From the cell containing the given text, extract its center point as (x, y) coordinate. 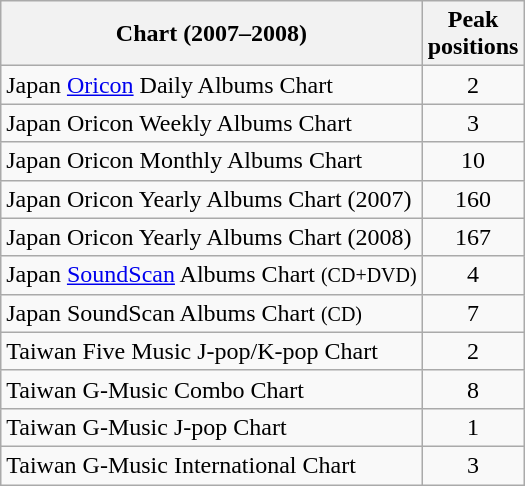
Japan SoundScan Albums Chart (CD+DVD) (212, 275)
Japan Oricon Monthly Albums Chart (212, 161)
Japan Oricon Yearly Albums Chart (2007) (212, 199)
Taiwan Five Music J-pop/K-pop Chart (212, 351)
Japan Oricon Daily Albums Chart (212, 85)
1 (473, 427)
167 (473, 237)
Japan SoundScan Albums Chart (CD) (212, 313)
Peakpositions (473, 34)
Japan Oricon Yearly Albums Chart (2008) (212, 237)
7 (473, 313)
Chart (2007–2008) (212, 34)
Taiwan G-Music International Chart (212, 465)
Taiwan G-Music Combo Chart (212, 389)
160 (473, 199)
Japan Oricon Weekly Albums Chart (212, 123)
Taiwan G-Music J-pop Chart (212, 427)
4 (473, 275)
10 (473, 161)
8 (473, 389)
